Return the [x, y] coordinate for the center point of the cell that contains the specified text.  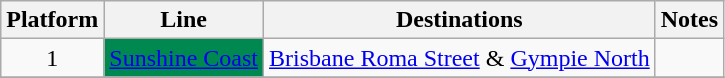
Platform [52, 20]
Notes [689, 20]
Destinations [460, 20]
Sunshine Coast [184, 58]
Line [184, 20]
Brisbane Roma Street & Gympie North [460, 58]
1 [52, 58]
